Detect which cell encompasses the target text, then output its [X, Y] center coordinate. 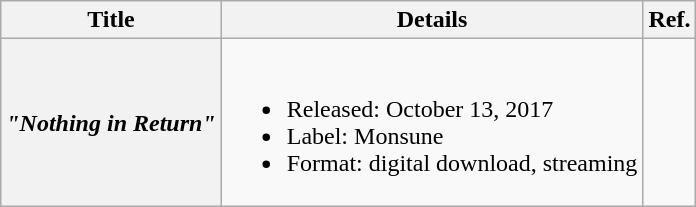
Ref. [670, 20]
Details [432, 20]
Released: October 13, 2017Label: MonsuneFormat: digital download, streaming [432, 122]
"Nothing in Return" [111, 122]
Title [111, 20]
